Output the (x, y) coordinate of the center of the cell containing the given text.  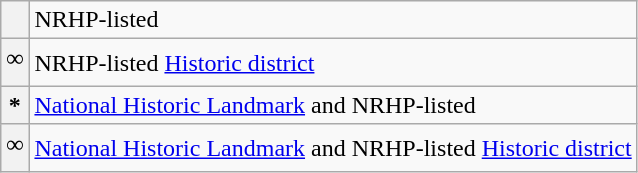
NRHP-listed (333, 20)
National Historic Landmark and NRHP-listed Historic district (333, 148)
* (15, 105)
NRHP-listed Historic district (333, 63)
National Historic Landmark and NRHP-listed (333, 105)
